Find where the given text appears and provide that cell's center as [x, y] coordinate. 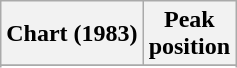
Chart (1983) [72, 34]
Peak position [189, 34]
